For the text-containing cell, return its midpoint in [x, y] coordinate format. 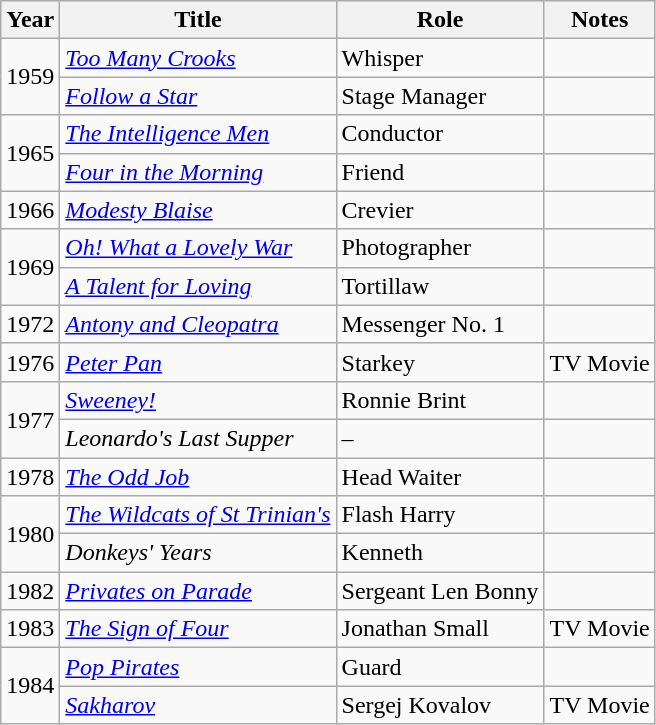
1978 [30, 477]
Crevier [440, 210]
1984 [30, 686]
Sweeney! [198, 400]
Tortillaw [440, 286]
1980 [30, 534]
Modesty Blaise [198, 210]
– [440, 438]
Too Many Crooks [198, 58]
1966 [30, 210]
Title [198, 20]
1982 [30, 591]
1959 [30, 77]
1972 [30, 324]
Role [440, 20]
1976 [30, 362]
1983 [30, 629]
Antony and Cleopatra [198, 324]
Guard [440, 667]
Sergeant Len Bonny [440, 591]
The Odd Job [198, 477]
Peter Pan [198, 362]
The Sign of Four [198, 629]
Notes [600, 20]
Messenger No. 1 [440, 324]
Year [30, 20]
Starkey [440, 362]
Ronnie Brint [440, 400]
Leonardo's Last Supper [198, 438]
Conductor [440, 134]
The Wildcats of St Trinian's [198, 515]
Donkeys' Years [198, 553]
Jonathan Small [440, 629]
Flash Harry [440, 515]
Oh! What a Lovely War [198, 248]
Follow a Star [198, 96]
Privates on Parade [198, 591]
Pop Pirates [198, 667]
Four in the Morning [198, 172]
Sakharov [198, 705]
Stage Manager [440, 96]
Photographer [440, 248]
Friend [440, 172]
A Talent for Loving [198, 286]
Kenneth [440, 553]
1969 [30, 267]
Sergej Kovalov [440, 705]
1965 [30, 153]
1977 [30, 419]
Head Waiter [440, 477]
The Intelligence Men [198, 134]
Whisper [440, 58]
